Pinpoint the cell where the given text exists, returning its (X, Y) midpoint coordinate. 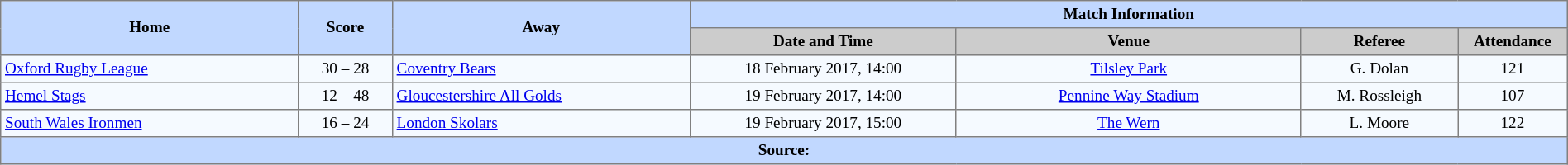
London Skolars (541, 124)
19 February 2017, 14:00 (823, 96)
Score (346, 28)
Source: (784, 150)
Oxford Rugby League (150, 69)
Tilsley Park (1128, 69)
16 – 24 (346, 124)
12 – 48 (346, 96)
122 (1513, 124)
Match Information (1128, 15)
19 February 2017, 15:00 (823, 124)
Hemel Stags (150, 96)
The Wern (1128, 124)
18 February 2017, 14:00 (823, 69)
Date and Time (823, 41)
Pennine Way Stadium (1128, 96)
Attendance (1513, 41)
G. Dolan (1379, 69)
Coventry Bears (541, 69)
121 (1513, 69)
Away (541, 28)
30 – 28 (346, 69)
M. Rossleigh (1379, 96)
Home (150, 28)
107 (1513, 96)
Referee (1379, 41)
Venue (1128, 41)
Gloucestershire All Golds (541, 96)
South Wales Ironmen (150, 124)
L. Moore (1379, 124)
